From the cell containing the given text, extract its center point as [x, y] coordinate. 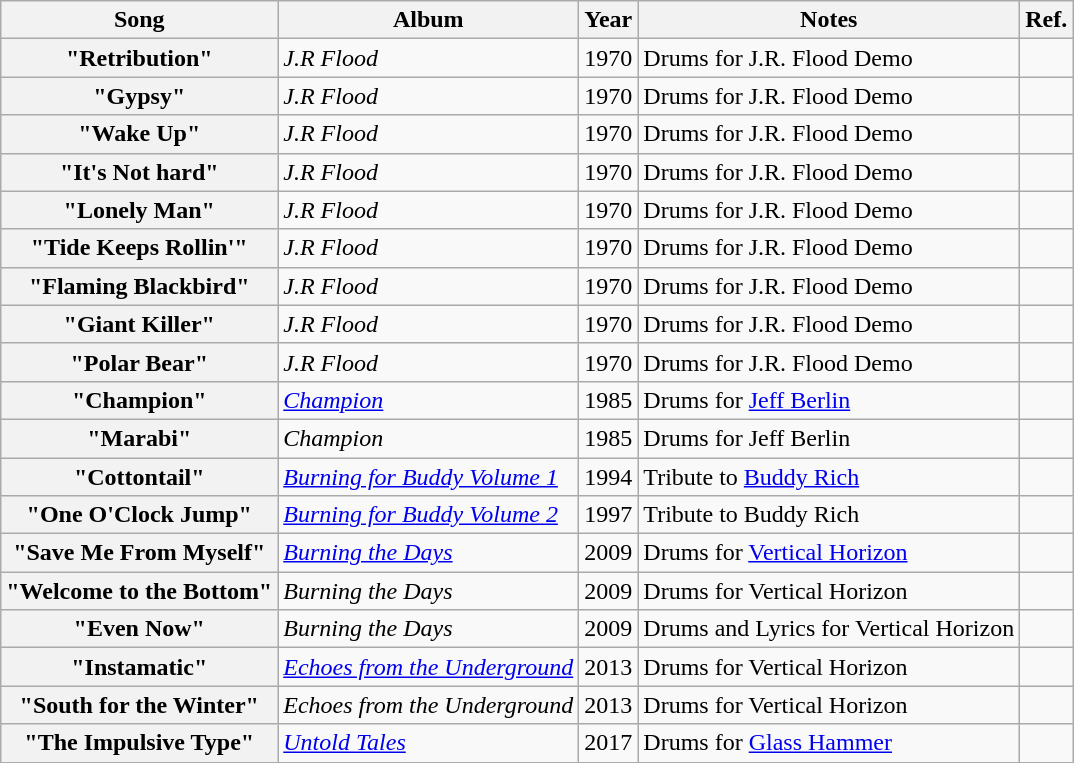
Ref. [1046, 20]
"Lonely Man" [140, 210]
Song [140, 20]
"The Impulsive Type" [140, 743]
1994 [608, 477]
"Retribution" [140, 58]
"Marabi" [140, 438]
"Flaming Blackbird" [140, 286]
"Giant Killer" [140, 324]
2017 [608, 743]
Untold Tales [428, 743]
"Instamatic" [140, 667]
"Champion" [140, 400]
"Save Me From Myself" [140, 553]
"It's Not hard" [140, 172]
Drums for Glass Hammer [829, 743]
1997 [608, 515]
Burning for Buddy Volume 1 [428, 477]
Year [608, 20]
Drums and Lyrics for Vertical Horizon [829, 629]
"Welcome to the Bottom" [140, 591]
Notes [829, 20]
Album [428, 20]
"Wake Up" [140, 134]
"One O'Clock Jump" [140, 515]
"Polar Bear" [140, 362]
"Gypsy" [140, 96]
"Tide Keeps Rollin'" [140, 248]
"Cottontail" [140, 477]
Burning for Buddy Volume 2 [428, 515]
"Even Now" [140, 629]
"South for the Winter" [140, 705]
